Determine the [X, Y] coordinate at the center of the cell enclosing the given text.  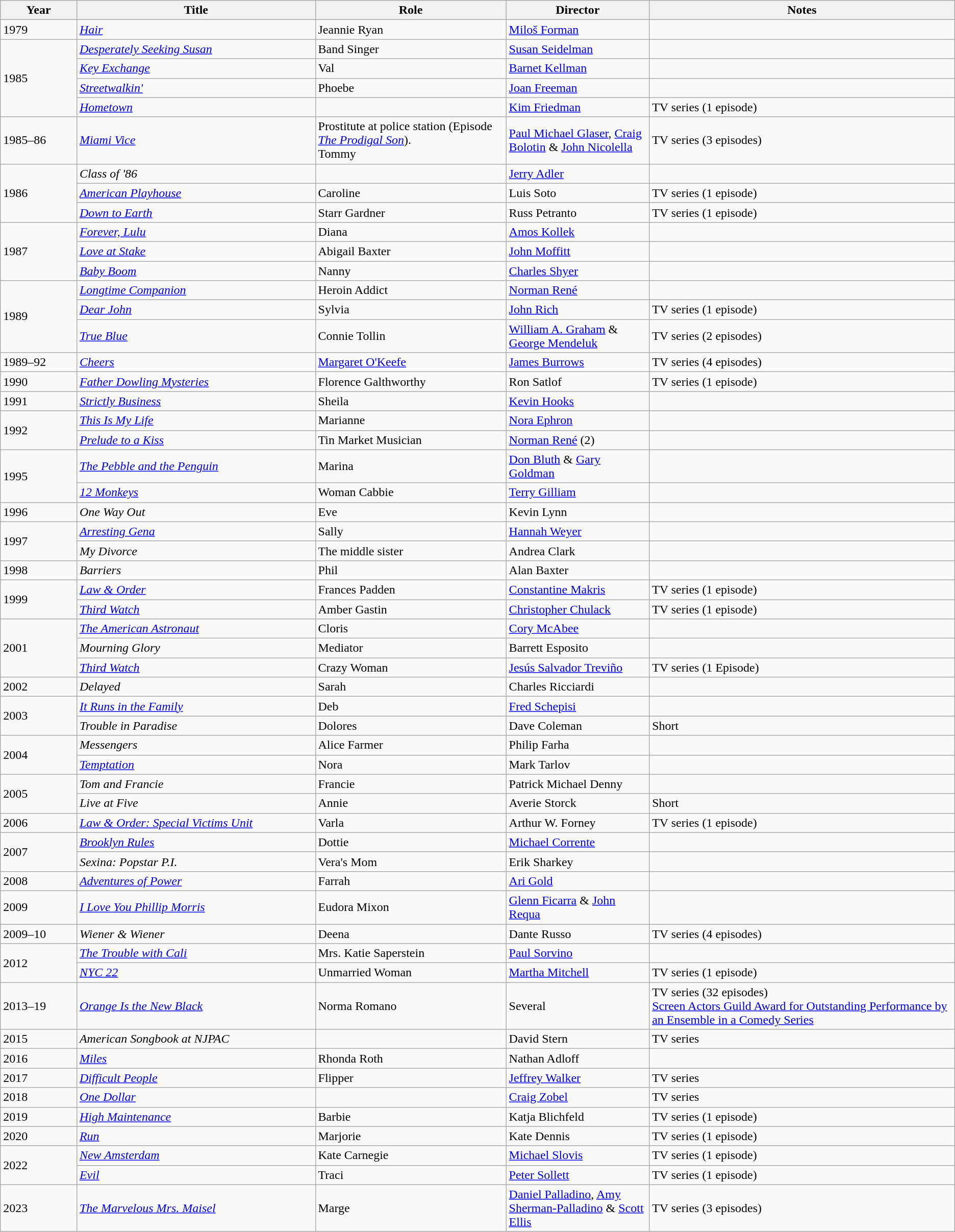
NYC 22 [196, 973]
Key Exchange [196, 68]
1985–86 [39, 140]
Vera's Mom [411, 861]
Eve [411, 512]
Norma Romano [411, 1006]
Kevin Lynn [577, 512]
TV series (1 Episode) [802, 668]
2017 [39, 1078]
Jeffrey Walker [577, 1078]
Kate Carnegie [411, 1155]
My Divorce [196, 551]
Class of '86 [196, 174]
2009 [39, 907]
Alan Baxter [577, 570]
2020 [39, 1136]
Dear John [196, 310]
Longtime Companion [196, 290]
Don Bluth & Gary Goldman [577, 466]
Desperately Seeking Susan [196, 49]
Prelude to a Kiss [196, 440]
Band Singer [411, 49]
2006 [39, 823]
The middle sister [411, 551]
Sexina: Popstar P.I. [196, 861]
Tom and Francie [196, 784]
2003 [39, 716]
American Songbook at NJPAC [196, 1039]
1991 [39, 401]
Sheila [411, 401]
Nora [411, 765]
Adventures of Power [196, 881]
Jeannie Ryan [411, 30]
Director [577, 10]
1986 [39, 193]
Russ Petranto [577, 212]
High Maintenance [196, 1117]
Kate Dennis [577, 1136]
Flipper [411, 1078]
1995 [39, 476]
It Runs in the Family [196, 706]
Barrett Esposito [577, 648]
Francie [411, 784]
Rhonda Roth [411, 1058]
John Rich [577, 310]
1992 [39, 430]
Deb [411, 706]
2005 [39, 794]
2001 [39, 648]
Alice Farmer [411, 745]
Kim Friedman [577, 107]
Heroin Addict [411, 290]
2009–10 [39, 933]
Susan Seidelman [577, 49]
Sylvia [411, 310]
Unmarried Woman [411, 973]
Cory McAbee [577, 629]
I Love You Phillip Morris [196, 907]
The Pebble and the Penguin [196, 466]
Starr Gardner [411, 212]
Hair [196, 30]
1979 [39, 30]
Frances Padden [411, 589]
Constantine Makris [577, 589]
Farrah [411, 881]
Peter Sollett [577, 1175]
Val [411, 68]
2018 [39, 1097]
2013–19 [39, 1006]
Joan Freeman [577, 88]
1989 [39, 316]
Hometown [196, 107]
1987 [39, 251]
TV series (32 episodes)Screen Actors Guild Award for Outstanding Performance by an Ensemble in a Comedy Series [802, 1006]
Dante Russo [577, 933]
Mrs. Katie Saperstein [411, 953]
Florence Galthworthy [411, 382]
Miloš Forman [577, 30]
Law & Order: Special Victims Unit [196, 823]
2002 [39, 687]
The Marvelous Mrs. Maisel [196, 1208]
2004 [39, 755]
Run [196, 1136]
Erik Sharkey [577, 861]
Barbie [411, 1117]
Notes [802, 10]
Traci [411, 1175]
Evil [196, 1175]
Messengers [196, 745]
Caroline [411, 193]
Marge [411, 1208]
Jerry Adler [577, 174]
Sally [411, 531]
1998 [39, 570]
Luis Soto [577, 193]
Miles [196, 1058]
Nathan Adloff [577, 1058]
12 Monkeys [196, 492]
Title [196, 10]
2008 [39, 881]
Ron Satlof [577, 382]
Kevin Hooks [577, 401]
Father Dowling Mysteries [196, 382]
2019 [39, 1117]
Dottie [411, 842]
Crazy Woman [411, 668]
Miami Vice [196, 140]
Prostitute at police station (Episode The Prodigal Son).Tommy [411, 140]
Streetwalkin' [196, 88]
1985 [39, 78]
Michael Corrente [577, 842]
Phoebe [411, 88]
Paul Sorvino [577, 953]
Fred Schepisi [577, 706]
Arthur W. Forney [577, 823]
2022 [39, 1165]
One Way Out [196, 512]
Year [39, 10]
Annie [411, 803]
Woman Cabbie [411, 492]
1989–92 [39, 362]
Averie Storck [577, 803]
Baby Boom [196, 271]
Norman René (2) [577, 440]
Mark Tarlov [577, 765]
2012 [39, 963]
Diana [411, 232]
Katja Blichfeld [577, 1117]
Delayed [196, 687]
2016 [39, 1058]
This Is My Life [196, 421]
Abigail Baxter [411, 251]
TV series (2 episodes) [802, 336]
Amber Gastin [411, 609]
Martha Mitchell [577, 973]
The Trouble with Cali [196, 953]
Philip Farha [577, 745]
Brooklyn Rules [196, 842]
Love at Stake [196, 251]
Temptation [196, 765]
Patrick Michael Denny [577, 784]
1996 [39, 512]
Dave Coleman [577, 726]
Nanny [411, 271]
Varla [411, 823]
Andrea Clark [577, 551]
Several [577, 1006]
Paul Michael Glaser, Craig Bolotin & John Nicolella [577, 140]
Deena [411, 933]
Nora Ephron [577, 421]
Trouble in Paradise [196, 726]
Connie Tollin [411, 336]
Down to Earth [196, 212]
2023 [39, 1208]
Barriers [196, 570]
2015 [39, 1039]
Ari Gold [577, 881]
New Amsterdam [196, 1155]
Marjorie [411, 1136]
Michael Slovis [577, 1155]
Phil [411, 570]
Sarah [411, 687]
1999 [39, 599]
The American Astronaut [196, 629]
Mediator [411, 648]
Cheers [196, 362]
Live at Five [196, 803]
Charles Ricciardi [577, 687]
Mourning Glory [196, 648]
Tin Market Musician [411, 440]
Wiener & Wiener [196, 933]
Arresting Gena [196, 531]
Role [411, 10]
Orange Is the New Black [196, 1006]
Difficult People [196, 1078]
Jesús Salvador Treviño [577, 668]
Christopher Chulack [577, 609]
William A. Graham & George Mendeluk [577, 336]
Craig Zobel [577, 1097]
James Burrows [577, 362]
Barnet Kellman [577, 68]
Marianne [411, 421]
Forever, Lulu [196, 232]
Terry Gilliam [577, 492]
Hannah Weyer [577, 531]
Cloris [411, 629]
1997 [39, 541]
True Blue [196, 336]
2007 [39, 852]
Daniel Palladino, Amy Sherman-Palladino & Scott Ellis [577, 1208]
Marina [411, 466]
Norman René [577, 290]
Dolores [411, 726]
Amos Kollek [577, 232]
Charles Shyer [577, 271]
Law & Order [196, 589]
Strictly Business [196, 401]
Eudora Mixon [411, 907]
John Moffitt [577, 251]
David Stern [577, 1039]
1990 [39, 382]
American Playhouse [196, 193]
Glenn Ficarra & John Requa [577, 907]
Margaret O'Keefe [411, 362]
One Dollar [196, 1097]
